For the text-containing cell, return its midpoint in (x, y) coordinate format. 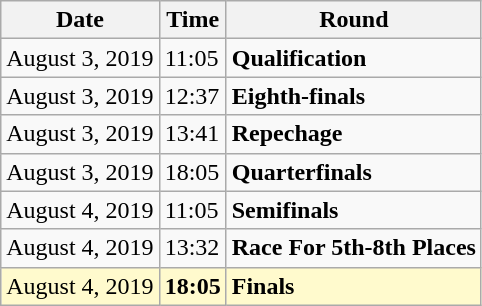
Qualification (354, 58)
Eighth-finals (354, 96)
Semifinals (354, 210)
12:37 (192, 96)
13:32 (192, 248)
Repechage (354, 134)
Finals (354, 286)
13:41 (192, 134)
Race For 5th-8th Places (354, 248)
Round (354, 20)
Date (80, 20)
Quarterfinals (354, 172)
Time (192, 20)
